Extract the [X, Y] coordinate from the center of the cell holding the provided text.  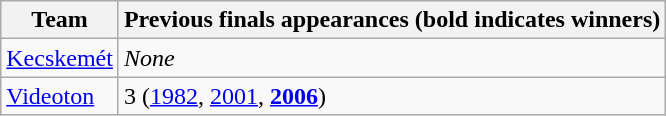
Team [60, 20]
3 (1982, 2001, 2006) [392, 96]
Videoton [60, 96]
None [392, 58]
Previous finals appearances (bold indicates winners) [392, 20]
Kecskemét [60, 58]
